Provide the (x, y) coordinate of the cell's center where the given text is located.  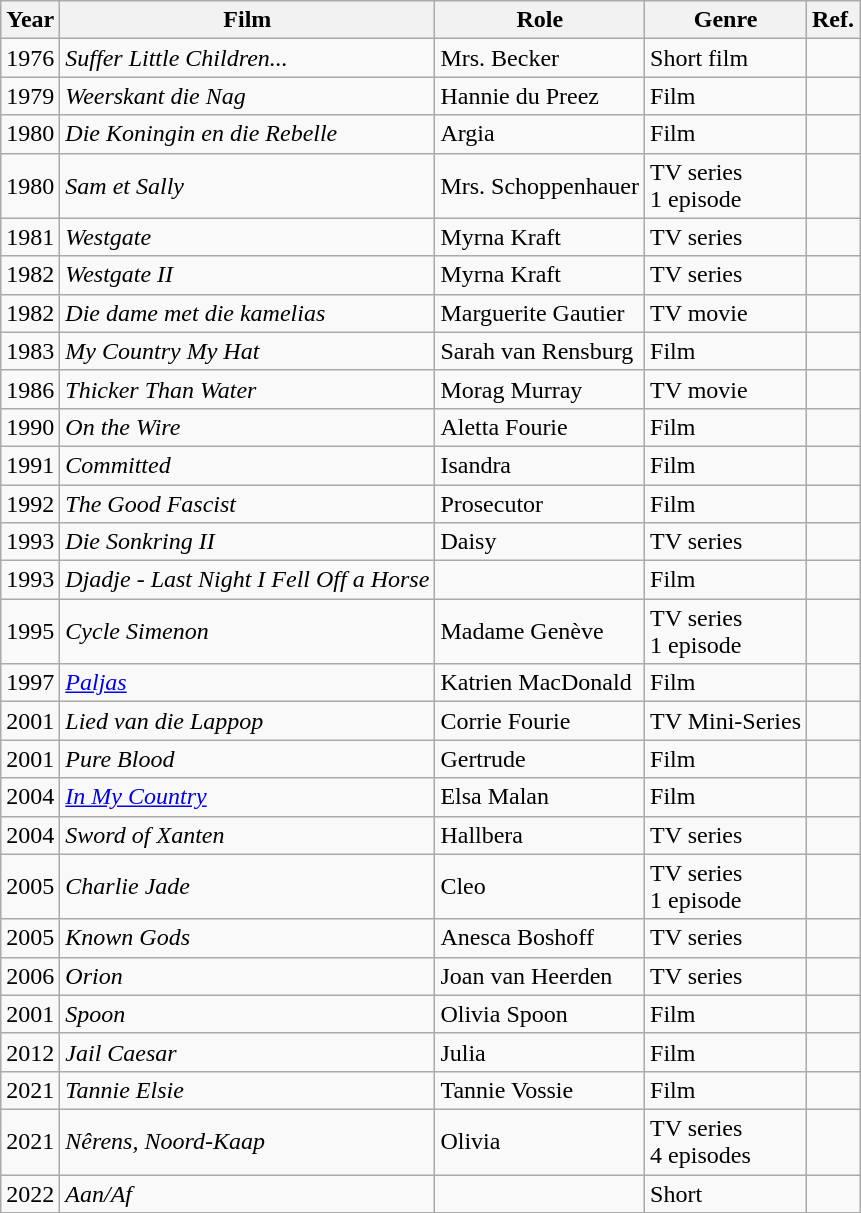
TV series4 episodes (726, 1142)
Charlie Jade (248, 886)
Madame Genève (540, 632)
1981 (30, 237)
Morag Murray (540, 389)
Cycle Simenon (248, 632)
TV Mini-Series (726, 721)
Gertrude (540, 759)
1979 (30, 96)
Tannie Elsie (248, 1090)
Aan/Af (248, 1193)
Known Gods (248, 938)
1986 (30, 389)
Mrs. Schoppenhauer (540, 186)
Katrien MacDonald (540, 683)
Marguerite Gautier (540, 313)
My Country My Hat (248, 351)
On the Wire (248, 427)
Pure Blood (248, 759)
Spoon (248, 1014)
Joan van Heerden (540, 976)
Lied van die Lappop (248, 721)
Anesca Boshoff (540, 938)
Isandra (540, 465)
Ref. (834, 20)
Prosecutor (540, 503)
Hallbera (540, 835)
Nêrens, Noord-Kaap (248, 1142)
1995 (30, 632)
1997 (30, 683)
Olivia Spoon (540, 1014)
Thicker Than Water (248, 389)
Tannie Vossie (540, 1090)
Committed (248, 465)
Sarah van Rensburg (540, 351)
Die Sonkring II (248, 542)
2006 (30, 976)
Westgate II (248, 275)
In My Country (248, 797)
1992 (30, 503)
Daisy (540, 542)
Die Koningin en die Rebelle (248, 134)
Aletta Fourie (540, 427)
2022 (30, 1193)
Argia (540, 134)
Hannie du Preez (540, 96)
Short (726, 1193)
Sam et Sally (248, 186)
The Good Fascist (248, 503)
Westgate (248, 237)
Weerskant die Nag (248, 96)
Jail Caesar (248, 1052)
Elsa Malan (540, 797)
Cleo (540, 886)
1991 (30, 465)
Olivia (540, 1142)
Orion (248, 976)
2012 (30, 1052)
Role (540, 20)
Year (30, 20)
Suffer Little Children... (248, 58)
Genre (726, 20)
Die dame met die kamelias (248, 313)
Corrie Fourie (540, 721)
Paljas (248, 683)
1983 (30, 351)
1990 (30, 427)
Sword of Xanten (248, 835)
1976 (30, 58)
Mrs. Becker (540, 58)
Short film (726, 58)
Julia (540, 1052)
Djadje - Last Night I Fell Off a Horse (248, 580)
